Identify which cell holds the provided text, then report its (x, y) central coordinate. 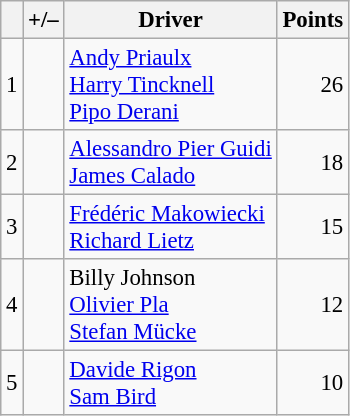
Billy Johnson Olivier Pla Stefan Mücke (170, 305)
12 (312, 305)
3 (12, 228)
Driver (170, 20)
1 (12, 85)
+/– (44, 20)
2 (12, 162)
10 (312, 384)
15 (312, 228)
Alessandro Pier Guidi James Calado (170, 162)
Points (312, 20)
26 (312, 85)
Frédéric Makowiecki Richard Lietz (170, 228)
Davide Rigon Sam Bird (170, 384)
4 (12, 305)
18 (312, 162)
Andy Priaulx Harry Tincknell Pipo Derani (170, 85)
5 (12, 384)
